Extract the (x, y) coordinate from the center of the cell holding the provided text.  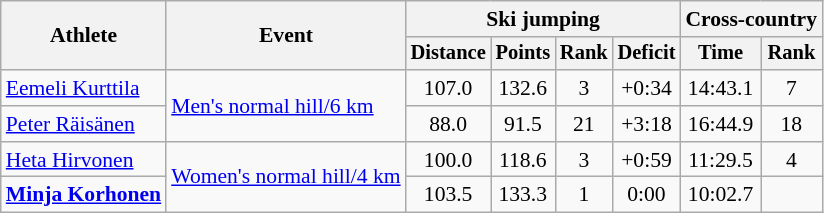
+3:18 (647, 124)
Distance (448, 54)
Event (286, 36)
Men's normal hill/6 km (286, 106)
16:44.9 (720, 124)
88.0 (448, 124)
7 (792, 88)
107.0 (448, 88)
18 (792, 124)
132.6 (523, 88)
1 (584, 195)
118.6 (523, 160)
21 (584, 124)
Cross-country (751, 19)
133.3 (523, 195)
4 (792, 160)
Peter Räisänen (84, 124)
11:29.5 (720, 160)
Time (720, 54)
Points (523, 54)
Ski jumping (544, 19)
Deficit (647, 54)
103.5 (448, 195)
91.5 (523, 124)
Minja Korhonen (84, 195)
10:02.7 (720, 195)
Eemeli Kurttila (84, 88)
Women's normal hill/4 km (286, 178)
0:00 (647, 195)
Heta Hirvonen (84, 160)
100.0 (448, 160)
14:43.1 (720, 88)
+0:59 (647, 160)
+0:34 (647, 88)
Athlete (84, 36)
